Identify which cell holds the provided text, then report its (x, y) central coordinate. 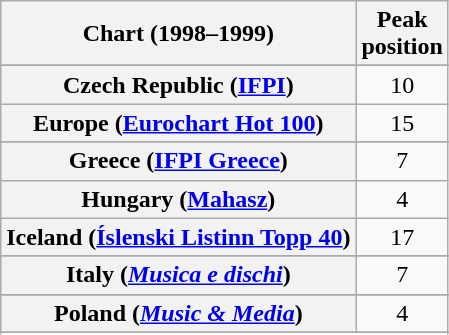
Greece (IFPI Greece) (178, 161)
Hungary (Mahasz) (178, 199)
Czech Republic (IFPI) (178, 85)
17 (402, 237)
15 (402, 123)
Chart (1998–1999) (178, 34)
Poland (Music & Media) (178, 313)
Italy (Musica e dischi) (178, 275)
Iceland (Íslenski Listinn Topp 40) (178, 237)
10 (402, 85)
Europe (Eurochart Hot 100) (178, 123)
Peakposition (402, 34)
